Find where the given text appears and provide that cell's center as (x, y) coordinate. 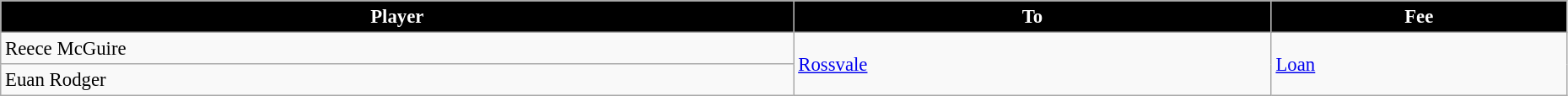
Euan Rodger (397, 80)
To (1032, 17)
Reece McGuire (397, 49)
Rossvale (1032, 64)
Player (397, 17)
Loan (1419, 64)
Fee (1419, 17)
